Find where the given text appears and provide that cell's center as (x, y) coordinate. 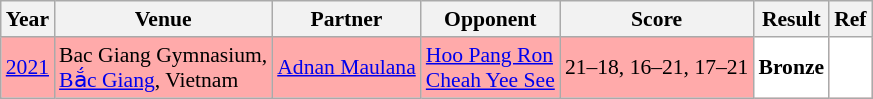
2021 (28, 68)
Opponent (490, 19)
Bac Giang Gymnasium,Bắc Giang, Vietnam (163, 68)
Venue (163, 19)
Bronze (791, 68)
Adnan Maulana (346, 68)
Partner (346, 19)
Year (28, 19)
Ref (850, 19)
Score (657, 19)
21–18, 16–21, 17–21 (657, 68)
Result (791, 19)
Hoo Pang Ron Cheah Yee See (490, 68)
